Find where the given text appears and provide that cell's center as [X, Y] coordinate. 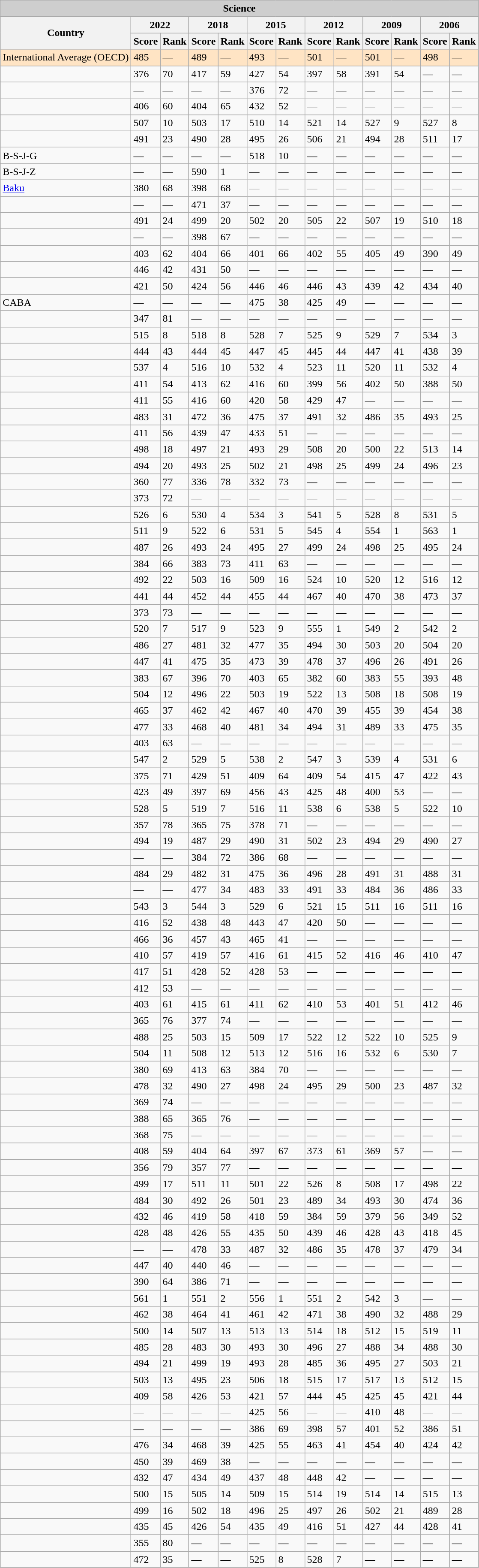
377 [204, 1021]
440 [204, 1266]
537 [146, 368]
International Average (OECD) [66, 57]
545 [319, 531]
B-S-J-G [66, 155]
561 [146, 1298]
360 [146, 482]
396 [204, 678]
474 [435, 1200]
2022 [160, 25]
393 [435, 678]
2015 [276, 25]
563 [435, 531]
450 [146, 1461]
379 [377, 1216]
482 [204, 874]
443 [261, 923]
B-S-J-Z [66, 172]
378 [261, 825]
590 [204, 172]
356 [146, 1167]
549 [377, 629]
2012 [333, 25]
336 [204, 482]
464 [204, 1315]
544 [204, 906]
391 [377, 74]
Country [66, 33]
445 [319, 351]
Baku [66, 188]
347 [146, 319]
441 [146, 596]
452 [204, 596]
375 [146, 776]
Science [239, 9]
408 [146, 1151]
80 [175, 1543]
476 [146, 1445]
456 [261, 792]
543 [146, 906]
461 [261, 1315]
368 [146, 1135]
422 [435, 776]
554 [377, 531]
2018 [218, 25]
433 [261, 433]
2009 [392, 25]
431 [204, 270]
406 [146, 106]
CABA [66, 302]
332 [261, 482]
349 [435, 1216]
405 [377, 253]
81 [175, 319]
555 [319, 629]
2006 [449, 25]
524 [319, 580]
469 [204, 1461]
556 [261, 1298]
355 [146, 1543]
539 [377, 760]
479 [435, 1249]
400 [377, 792]
399 [319, 384]
463 [319, 1445]
382 [319, 678]
448 [319, 1478]
79 [175, 1167]
423 [146, 792]
457 [204, 939]
541 [319, 515]
466 [146, 939]
437 [261, 1478]
